Detect which cell encompasses the target text, then output its [x, y] center coordinate. 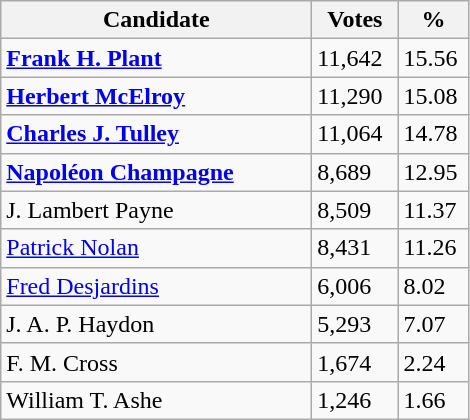
11.37 [434, 210]
F. M. Cross [156, 362]
1,674 [355, 362]
14.78 [434, 134]
8.02 [434, 286]
J. A. P. Haydon [156, 324]
Herbert McElroy [156, 96]
11,642 [355, 58]
% [434, 20]
11.26 [434, 248]
8,689 [355, 172]
Charles J. Tulley [156, 134]
12.95 [434, 172]
William T. Ashe [156, 400]
8,431 [355, 248]
7.07 [434, 324]
5,293 [355, 324]
1,246 [355, 400]
Fred Desjardins [156, 286]
Frank H. Plant [156, 58]
Napoléon Champagne [156, 172]
Votes [355, 20]
15.56 [434, 58]
8,509 [355, 210]
J. Lambert Payne [156, 210]
Patrick Nolan [156, 248]
6,006 [355, 286]
11,064 [355, 134]
2.24 [434, 362]
1.66 [434, 400]
15.08 [434, 96]
11,290 [355, 96]
Candidate [156, 20]
